Extract the [X, Y] coordinate from the center of the cell holding the provided text.  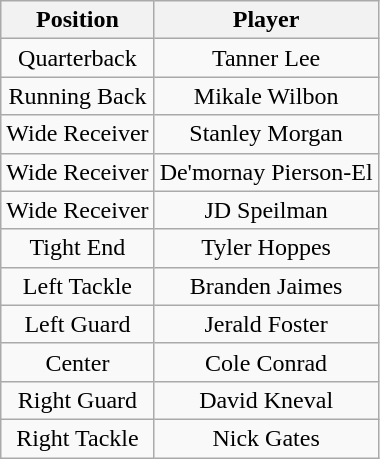
Right Tackle [78, 438]
Right Guard [78, 400]
Nick Gates [266, 438]
Quarterback [78, 58]
Cole Conrad [266, 362]
Tanner Lee [266, 58]
Running Back [78, 96]
Jerald Foster [266, 324]
Left Guard [78, 324]
De'mornay Pierson-El [266, 172]
Player [266, 20]
Stanley Morgan [266, 134]
Position [78, 20]
Tyler Hoppes [266, 248]
Branden Jaimes [266, 286]
Center [78, 362]
Left Tackle [78, 286]
David Kneval [266, 400]
JD Speilman [266, 210]
Mikale Wilbon [266, 96]
Tight End [78, 248]
